Determine the [x, y] coordinate at the center of the cell enclosing the given text.  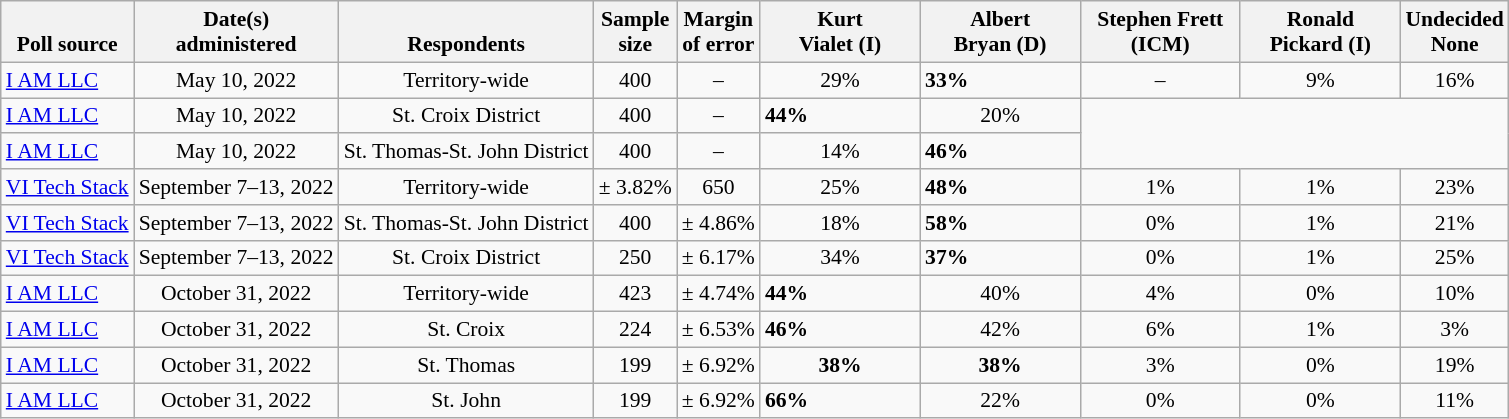
37% [1000, 258]
Samplesize [636, 32]
58% [1000, 223]
14% [840, 152]
33% [1000, 80]
66% [840, 401]
48% [1000, 187]
423 [636, 294]
RonaldPickard (I) [1320, 32]
250 [636, 258]
224 [636, 330]
6% [1160, 330]
St. Croix [466, 330]
St. Thomas [466, 365]
29% [840, 80]
34% [840, 258]
22% [1000, 401]
UndecidedNone [1454, 32]
40% [1000, 294]
KurtVialet (I) [840, 32]
Respondents [466, 32]
19% [1454, 365]
Stephen Frett (ICM) [1160, 32]
18% [840, 223]
23% [1454, 187]
20% [1000, 116]
± 3.82% [636, 187]
21% [1454, 223]
650 [718, 187]
Date(s)administered [236, 32]
Marginof error [718, 32]
Poll source [68, 32]
± 6.17% [718, 258]
42% [1000, 330]
± 4.86% [718, 223]
St. John [466, 401]
11% [1454, 401]
± 4.74% [718, 294]
± 6.53% [718, 330]
AlbertBryan (D) [1000, 32]
16% [1454, 80]
10% [1454, 294]
9% [1320, 80]
4% [1160, 294]
